Detect which cell encompasses the target text, then output its (X, Y) center coordinate. 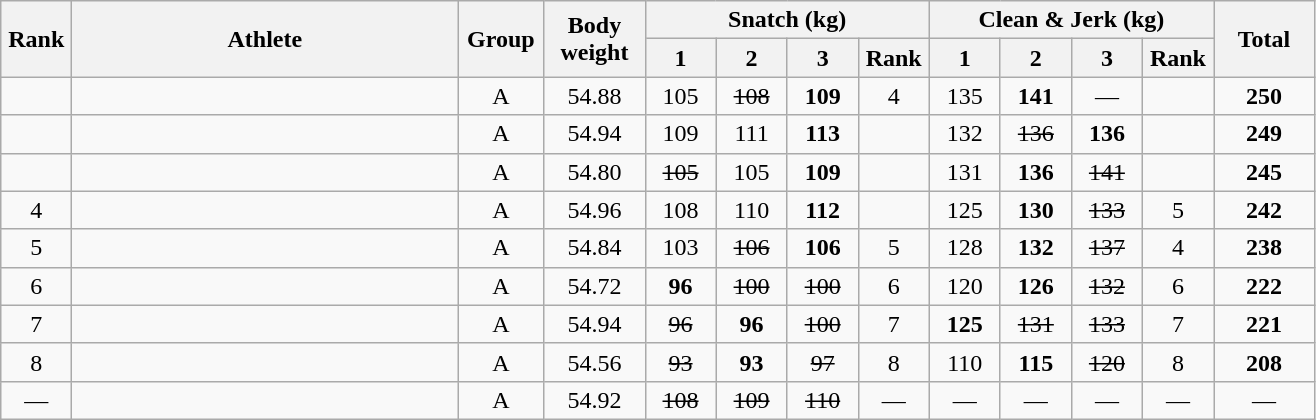
Athlete (265, 39)
250 (1264, 96)
137 (1106, 248)
54.96 (594, 210)
112 (822, 210)
113 (822, 134)
Total (1264, 39)
130 (1036, 210)
Body weight (594, 39)
126 (1036, 286)
128 (964, 248)
245 (1264, 172)
Clean & Jerk (kg) (1071, 20)
54.56 (594, 362)
97 (822, 362)
221 (1264, 324)
54.92 (594, 400)
242 (1264, 210)
54.72 (594, 286)
238 (1264, 248)
222 (1264, 286)
135 (964, 96)
54.80 (594, 172)
249 (1264, 134)
111 (752, 134)
54.84 (594, 248)
54.88 (594, 96)
Snatch (kg) (787, 20)
208 (1264, 362)
103 (680, 248)
Group (501, 39)
115 (1036, 362)
